Search for the cell housing the specified text and yield its (x, y) center coordinate. 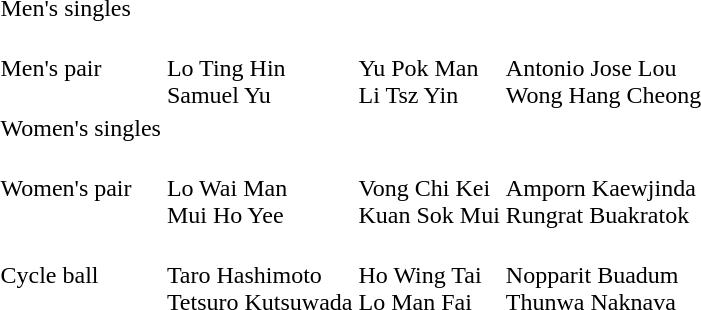
Vong Chi KeiKuan Sok Mui (429, 188)
Yu Pok ManLi Tsz Yin (429, 68)
Lo Ting HinSamuel Yu (260, 68)
Lo Wai ManMui Ho Yee (260, 188)
